Return the (X, Y) coordinate for the center point of the cell that contains the specified text.  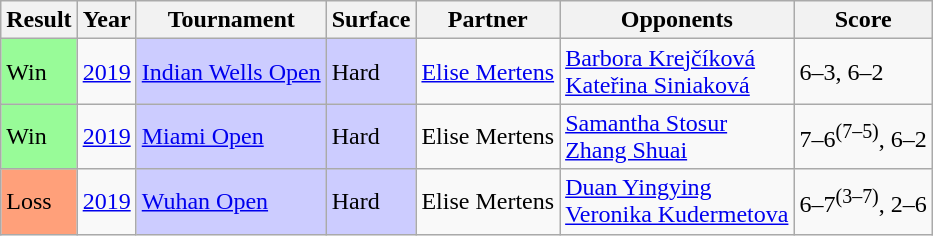
Opponents (677, 20)
Tournament (231, 20)
Samantha Stosur Zhang Shuai (677, 136)
Partner (488, 20)
7–6(7–5), 6–2 (863, 136)
Surface (371, 20)
Loss (39, 202)
Barbora Krejčíková Kateřina Siniaková (677, 72)
Result (39, 20)
Wuhan Open (231, 202)
Miami Open (231, 136)
Year (106, 20)
6–7(3–7), 2–6 (863, 202)
6–3, 6–2 (863, 72)
Score (863, 20)
Indian Wells Open (231, 72)
Duan Yingying Veronika Kudermetova (677, 202)
